Extract the [X, Y] coordinate from the center of the cell holding the provided text.  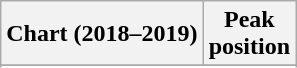
Peakposition [249, 34]
Chart (2018–2019) [102, 34]
